Identify which cell holds the provided text, then report its (X, Y) central coordinate. 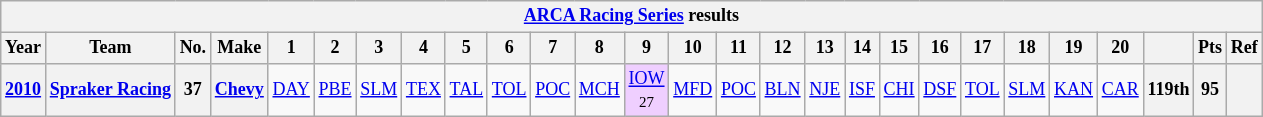
Ref (1244, 48)
Pts (1210, 48)
15 (899, 48)
MFD (693, 90)
3 (379, 48)
BLN (782, 90)
TAL (466, 90)
9 (646, 48)
TEX (424, 90)
4 (424, 48)
Spraker Racing (110, 90)
7 (553, 48)
12 (782, 48)
DAY (291, 90)
17 (982, 48)
PBE (335, 90)
13 (825, 48)
119th (1168, 90)
18 (1027, 48)
37 (192, 90)
95 (1210, 90)
MCH (599, 90)
ARCA Racing Series results (632, 16)
11 (739, 48)
Year (24, 48)
DSF (940, 90)
Make (239, 48)
CHI (899, 90)
19 (1074, 48)
Chevy (239, 90)
2 (335, 48)
1 (291, 48)
NJE (825, 90)
IOW27 (646, 90)
8 (599, 48)
CAR (1120, 90)
14 (862, 48)
No. (192, 48)
ISF (862, 90)
10 (693, 48)
5 (466, 48)
20 (1120, 48)
Team (110, 48)
16 (940, 48)
2010 (24, 90)
6 (508, 48)
KAN (1074, 90)
